Locate the cell with the specified text and output its (X, Y) center coordinate. 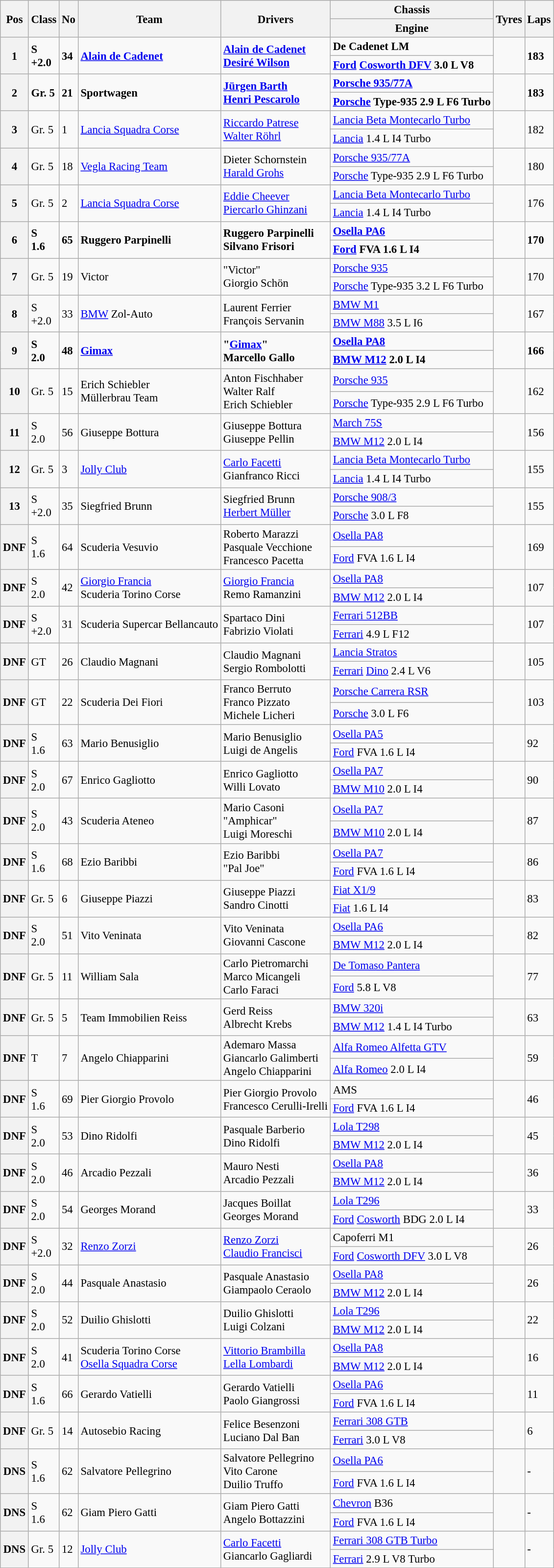
AMS (411, 1090)
BMW Zol-Auto (149, 314)
Ferrari Dino 2.4 L V6 (411, 671)
Engine (411, 28)
Claudio Magnani Sergio Rombolotti (276, 662)
9 (15, 351)
53 (69, 1136)
Team (149, 19)
83 (539, 899)
Gimax (149, 351)
52 (69, 1320)
10 (15, 392)
Giam Piero Gatti Angelo Bottazzini (276, 1513)
Alain de Cadenet (149, 56)
Porsche Type-935 3.2 L F6 Turbo (411, 286)
Pasquale Anastasio Giampaolo Ceraolo (276, 1283)
35 (69, 506)
Georges Morand (149, 1210)
Felice Besenzoni Luciano Dal Ban (276, 1430)
Ford 5.8 L V8 (411, 988)
March 75S (411, 423)
Ademaro Massa Giancarlo Galimberti Angelo Chiapparini (276, 1058)
Erich Schiebler Müllerbrau Team (149, 392)
65 (69, 240)
Franco Berruto Franco Pizzato Michele Licheri (276, 702)
T (44, 1058)
No (69, 19)
64 (69, 547)
BMW M88 3.5 L I6 (411, 323)
43 (69, 821)
Mauro Nesti Arcadio Pezzali (276, 1172)
Claudio Magnani (149, 662)
Sportwagen (149, 92)
Giuseppe Bottura Giuseppe Pellin (276, 432)
Ferrari 512BB (411, 616)
Chevron B36 (411, 1503)
Pasquale Barberio Dino Ridolfi (276, 1136)
Autosebio Racing (149, 1430)
4 (15, 167)
Vito Veninata Giovanni Cascone (276, 935)
13 (15, 506)
Ferrari 4.9 L F12 (411, 634)
87 (539, 821)
31 (69, 624)
167 (539, 314)
Ferrari 308 GTB Turbo (411, 1540)
Ruggero Parpinelli Silvano Frisori (276, 240)
92 (539, 743)
Ford Cosworth BDG 2.0 L I4 (411, 1219)
Salvatore Pellegrino Vito Carone Duilio Truffo (276, 1471)
166 (539, 351)
Giuseppe Bottura (149, 432)
"Victor" Giorgio Schön (276, 276)
66 (69, 1394)
Scuderia Vesuvio (149, 547)
Mario Casoni "Amphicar" Luigi Moreschi (276, 821)
Anton Fischhaber Walter Ralf Erich Schiebler (276, 392)
Ferrari 308 GTB (411, 1421)
18 (69, 167)
Scuderia Dei Fiori (149, 702)
Dieter Schornstein Harald Grohs (276, 167)
Pasquale Anastasio (149, 1283)
Laurent Ferrier François Servanin (276, 314)
Gerardo Vatielli (149, 1394)
176 (539, 203)
90 (539, 780)
Osella PA5 (411, 734)
Ezio Baribbi "Pal Joe" (276, 862)
Lola T298 (411, 1127)
45 (539, 1136)
41 (69, 1357)
56 (69, 432)
182 (539, 129)
Mario Benusiglio (149, 743)
19 (69, 276)
42 (69, 588)
Chassis (411, 10)
Capoferri M1 (411, 1237)
Giorgio Francia Remo Ramanzini (276, 588)
Giuseppe Piazzi Sandro Cinotti (276, 899)
Riccardo Patrese Walter Röhrl (276, 129)
Alain de Cadenet Desiré Wilson (276, 56)
Spartaco Dini Fabrizio Violati (276, 624)
68 (69, 862)
Renzo Zorzi (149, 1246)
67 (69, 780)
Gerd Reiss Albrecht Krebs (276, 1018)
48 (69, 351)
36 (539, 1172)
Eddie Cheever Piercarlo Ghinzani (276, 203)
Giam Piero Gatti (149, 1513)
44 (69, 1283)
Fiat X1/9 (411, 890)
51 (69, 935)
59 (539, 1058)
Team Immobilien Reiss (149, 1018)
32 (69, 1246)
Ferrari 3.0 L V8 (411, 1440)
Carlo Facetti Giancarlo Gagliardi (276, 1549)
Enrico Gagliotto (149, 780)
Siegfried Brunn (149, 506)
Siegfried Brunn Herbert Müller (276, 506)
Salvatore Pellegrino (149, 1471)
162 (539, 392)
Ezio Baribbi (149, 862)
Laps (539, 19)
Pier Giorgio Provolo (149, 1099)
BMW M1 (411, 304)
16 (539, 1357)
Tyres (509, 19)
77 (539, 976)
Alfa Romeo 2.0 L I4 (411, 1070)
169 (539, 547)
Enrico Gagliotto Willi Lovato (276, 780)
103 (539, 702)
8 (15, 314)
Pier Giorgio Provolo Francesco Cerulli-Irelli (276, 1099)
Class (44, 19)
54 (69, 1210)
Scuderia Torino Corse Osella Squadra Corse (149, 1357)
Duilio Ghislotti (149, 1320)
Alfa Romeo Alfetta GTV (411, 1047)
69 (69, 1099)
Scuderia Supercar Bellancauto (149, 624)
Scuderia Ateneo (149, 821)
Lancia Stratos (411, 652)
William Sala (149, 976)
180 (539, 167)
Pos (15, 19)
Porsche 908/3 (411, 497)
Gerardo Vatielli Paolo Giangrossi (276, 1394)
Porsche Carrera RSR (411, 691)
De Cadenet LM (411, 47)
Arcadio Pezzali (149, 1172)
34 (69, 56)
82 (539, 935)
BMW M12 1.4 L I4 Turbo (411, 1026)
Victor (149, 276)
105 (539, 662)
Carlo Pietromarchi Marco Micangeli Carlo Faraci (276, 976)
Renzo Zorzi Claudio Francisci (276, 1246)
Vegla Racing Team (149, 167)
Vito Veninata (149, 935)
BMW 320i (411, 1008)
86 (539, 862)
De Tomaso Pantera (411, 965)
Ruggero Parpinelli (149, 240)
Roberto Marazzi Pasquale Vecchione Francesco Pacetta (276, 547)
Carlo Facetti Gianfranco Ricci (276, 470)
156 (539, 432)
15 (69, 392)
Drivers (276, 19)
Mario Benusiglio Luigi de Angelis (276, 743)
Giuseppe Piazzi (149, 899)
Fiat 1.6 L I4 (411, 908)
Giorgio Francia Scuderia Torino Corse (149, 588)
Vittorio Brambilla Lella Lombardi (276, 1357)
21 (69, 92)
14 (69, 1430)
Dino Ridolfi (149, 1136)
"Gimax" Marcello Gallo (276, 351)
Jacques Boillat Georges Morand (276, 1210)
Jürgen Barth Henri Pescarolo (276, 92)
Ferrari 2.9 L V8 Turbo (411, 1559)
Duilio Ghislotti Luigi Colzani (276, 1320)
Porsche 3.0 L F8 (411, 515)
Porsche 3.0 L F6 (411, 714)
Angelo Chiapparini (149, 1058)
